Find where the given text appears and provide that cell's center as [x, y] coordinate. 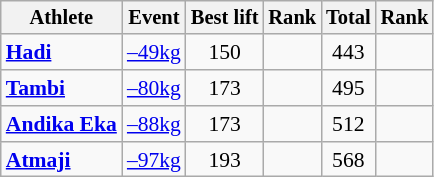
495 [348, 88]
Best lift [224, 18]
–88kg [154, 124]
Tambi [62, 88]
Total [348, 18]
443 [348, 53]
Andika Eka [62, 124]
Athlete [62, 18]
150 [224, 53]
512 [348, 124]
Event [154, 18]
–80kg [154, 88]
Hadi [62, 53]
–49kg [154, 53]
